Locate the cell with the specified text and output its (X, Y) center coordinate. 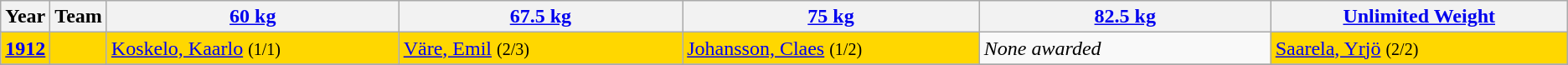
60 kg (253, 17)
1912 (25, 48)
Saarela, Yrjö (2/2) (1419, 48)
Koskelo, Kaarlo (1/1) (253, 48)
Väre, Emil (2/3) (541, 48)
None awarded (1125, 48)
Team (79, 17)
67.5 kg (541, 17)
Year (25, 17)
Johansson, Claes (1/2) (831, 48)
75 kg (831, 17)
82.5 kg (1125, 17)
Unlimited Weight (1419, 17)
